Return [X, Y] of the center of cell containing provided text 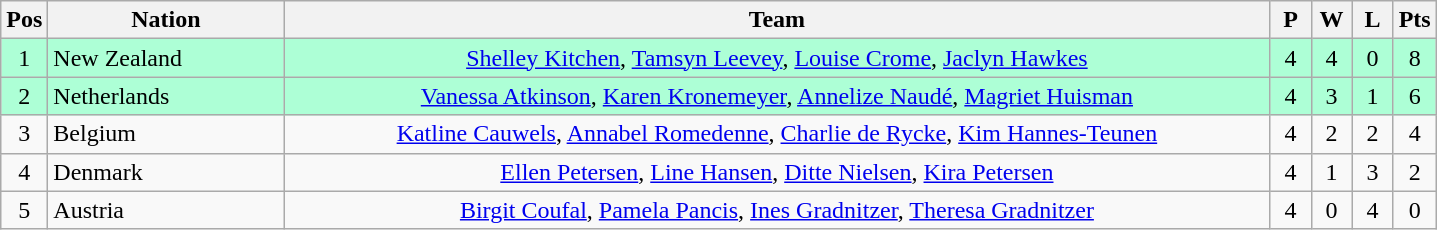
8 [1414, 58]
Austria [166, 210]
Netherlands [166, 96]
L [1372, 20]
P [1290, 20]
Katline Cauwels, Annabel Romedenne, Charlie de Rycke, Kim Hannes-Teunen [777, 134]
6 [1414, 96]
Vanessa Atkinson, Karen Kronemeyer, Annelize Naudé, Magriet Huisman [777, 96]
Ellen Petersen, Line Hansen, Ditte Nielsen, Kira Petersen [777, 172]
Nation [166, 20]
Shelley Kitchen, Tamsyn Leevey, Louise Crome, Jaclyn Hawkes [777, 58]
Denmark [166, 172]
New Zealand [166, 58]
Birgit Coufal, Pamela Pancis, Ines Gradnitzer, Theresa Gradnitzer [777, 210]
Team [777, 20]
W [1332, 20]
Belgium [166, 134]
Pos [24, 20]
Pts [1414, 20]
5 [24, 210]
